Return [x, y] of the center of cell containing provided text 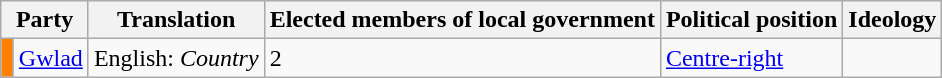
Elected members of local government [462, 20]
Centre-right [751, 58]
Party [45, 20]
Translation [176, 20]
Political position [751, 20]
Gwlad [50, 58]
2 [462, 58]
Ideology [892, 20]
English: Country [176, 58]
